Find where the given text appears and provide that cell's center as (X, Y) coordinate. 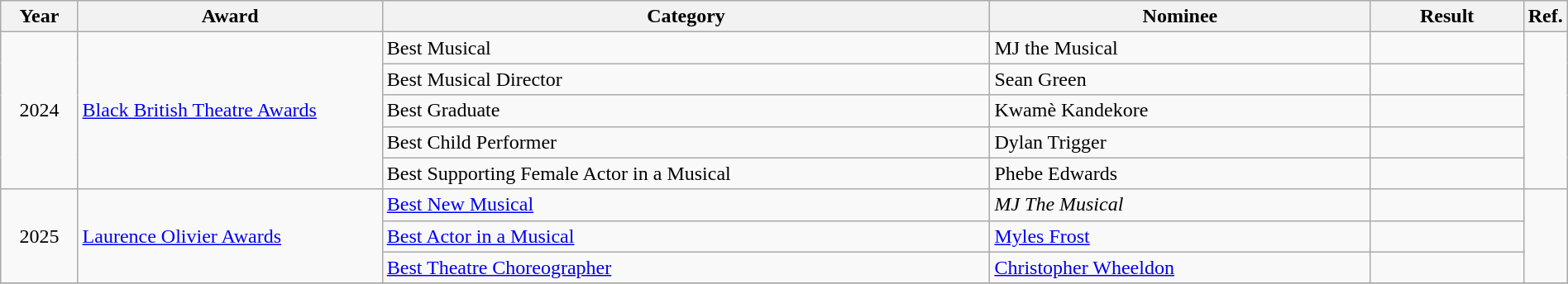
Ref. (1545, 17)
Christopher Wheeldon (1180, 267)
Sean Green (1180, 79)
Best Child Performer (686, 142)
Black British Theatre Awards (230, 111)
Award (230, 17)
Best Actor in a Musical (686, 236)
Category (686, 17)
Dylan Trigger (1180, 142)
2025 (40, 236)
2024 (40, 111)
Phebe Edwards (1180, 173)
Best Musical (686, 48)
Best New Musical (686, 205)
Myles Frost (1180, 236)
MJ the Musical (1180, 48)
Laurence Olivier Awards (230, 236)
Best Musical Director (686, 79)
Result (1447, 17)
Best Supporting Female Actor in a Musical (686, 173)
Year (40, 17)
Best Graduate (686, 111)
Best Theatre Choreographer (686, 267)
MJ The Musical (1180, 205)
Kwamè Kandekore (1180, 111)
Nominee (1180, 17)
